Capture the cell that displays the provided text and extract its [x, y] central coordinate. 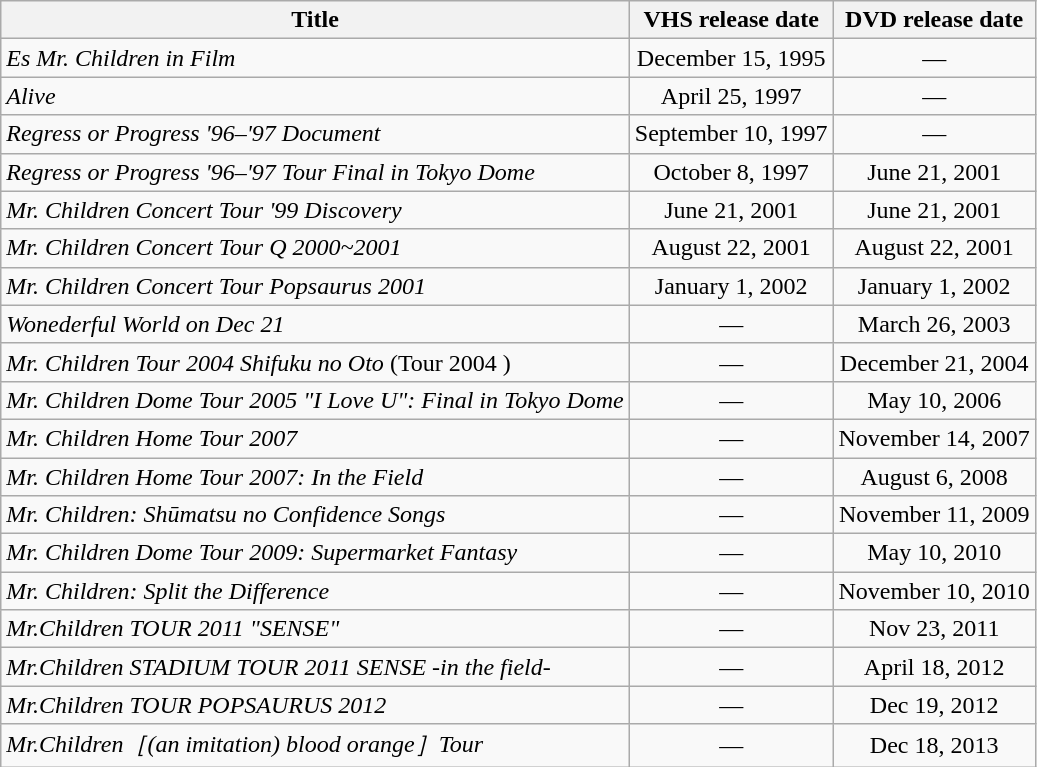
Nov 23, 2011 [934, 629]
Mr.Children［(an imitation) blood orange］Tour [316, 746]
Mr. Children Concert Tour Popsaurus 2001 [316, 286]
Mr. Children Dome Tour 2005 "I Love U": Final in Tokyo Dome [316, 400]
Mr. Children Home Tour 2007: In the Field [316, 477]
Es Mr. Children in Film [316, 58]
VHS release date [731, 20]
May 10, 2010 [934, 553]
October 8, 1997 [731, 172]
August 6, 2008 [934, 477]
November 10, 2010 [934, 591]
November 11, 2009 [934, 515]
September 10, 1997 [731, 134]
Mr. Children: Split the Difference [316, 591]
November 14, 2007 [934, 438]
Mr. Children Tour 2004 Shifuku no Oto (Tour 2004 ) [316, 362]
May 10, 2006 [934, 400]
DVD release date [934, 20]
March 26, 2003 [934, 324]
Dec 19, 2012 [934, 705]
April 25, 1997 [731, 96]
Regress or Progress '96–'97 Document [316, 134]
April 18, 2012 [934, 667]
Mr.Children STADIUM TOUR 2011 SENSE -in the field- [316, 667]
Mr. Children Home Tour 2007 [316, 438]
Mr. Children: Shūmatsu no Confidence Songs [316, 515]
Mr. Children Concert Tour Q 2000~2001 [316, 248]
Regress or Progress '96–'97 Tour Final in Tokyo Dome [316, 172]
Mr.Children TOUR POPSAURUS 2012 [316, 705]
December 21, 2004 [934, 362]
Alive [316, 96]
December 15, 1995 [731, 58]
Mr.Children TOUR 2011 "SENSE" [316, 629]
Wonederful World on Dec 21 [316, 324]
Title [316, 20]
Dec 18, 2013 [934, 746]
Mr. Children Dome Tour 2009: Supermarket Fantasy [316, 553]
Mr. Children Concert Tour '99 Discovery [316, 210]
